Extract the [x, y] coordinate from the center of the cell holding the provided text.  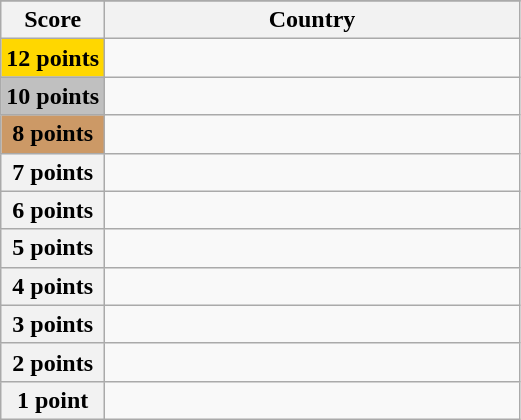
4 points [53, 286]
3 points [53, 324]
10 points [53, 96]
6 points [53, 210]
Country [312, 20]
12 points [53, 58]
Score [53, 20]
1 point [53, 400]
5 points [53, 248]
2 points [53, 362]
7 points [53, 172]
8 points [53, 134]
